Return the [x, y] coordinate for the center point of the cell that contains the specified text.  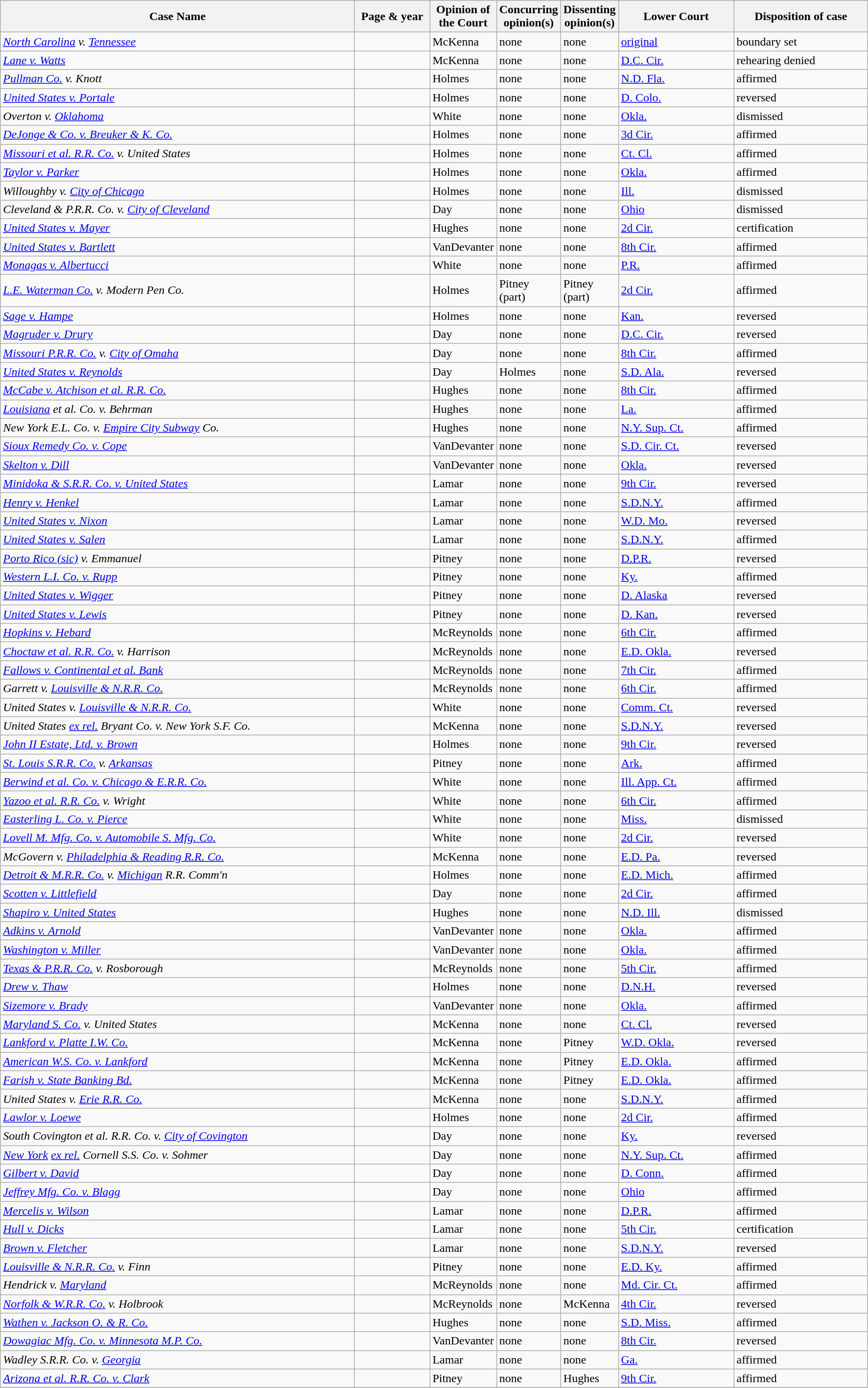
Wadley S.R.R. Co. v. Georgia [178, 1360]
Louisville & N.R.R. Co. v. Finn [178, 1267]
St. Louis S.R.R. Co. v. Arkansas [178, 763]
Lovell M. Mfg. Co. v. Automobile S. Mfg. Co. [178, 838]
Kan. [676, 316]
United States v. Wigger [178, 596]
United States v. Nixon [178, 521]
Sizemore v. Brady [178, 1005]
Scotten v. Littlefield [178, 894]
New York ex rel. Cornell S.S. Co. v. Sohmer [178, 1154]
Porto Rico (sic) v. Emmanuel [178, 558]
Overton v. Oklahoma [178, 116]
Shapiro v. United States [178, 912]
La. [676, 409]
United States ex rel. Bryant Co. v. New York S.F. Co. [178, 726]
boundary set [801, 42]
D. Alaska [676, 596]
North Carolina v. Tennessee [178, 42]
Disposition of case [801, 17]
Texas & P.R.R. Co. v. Rosborough [178, 968]
Minidoka & S.R.R. Co. v. United States [178, 483]
Detroit & M.R.R. Co. v. Michigan R.R. Comm'n [178, 875]
Berwind et al. Co. v. Chicago & E.R.R. Co. [178, 782]
Western L.I. Co. v. Rupp [178, 577]
E.D. Pa. [676, 857]
Wathen v. Jackson O. & R. Co. [178, 1322]
W.D. Mo. [676, 521]
Comm. Ct. [676, 707]
Choctaw et al. R.R. Co. v. Harrison [178, 651]
Fallows v. Continental et al. Bank [178, 670]
N.D. Fla. [676, 79]
7th Cir. [676, 670]
W.D. Okla. [676, 1043]
Lane v. Watts [178, 60]
Garrett v. Louisville & N.R.R. Co. [178, 689]
N.D. Ill. [676, 912]
Maryland S. Co. v. United States [178, 1024]
United States v. Salen [178, 539]
Ill. [676, 191]
Brown v. Fletcher [178, 1248]
Monagas v. Albertucci [178, 265]
Missouri P.R.R. Co. v. City of Omaha [178, 353]
L.E. Waterman Co. v. Modern Pen Co. [178, 291]
P.R. [676, 265]
Farish v. State Banking Bd. [178, 1080]
United States v. Reynolds [178, 372]
S.D. Ala. [676, 372]
E.D. Mich. [676, 875]
Dissenting opinion(s) [589, 17]
D. Colo. [676, 97]
Hopkins v. Hebard [178, 633]
Mercelis v. Wilson [178, 1211]
Missouri et al. R.R. Co. v. United States [178, 153]
Sioux Remedy Co. v. Cope [178, 446]
South Covington et al. R.R. Co. v. City of Covington [178, 1136]
D.N.H. [676, 987]
New York E.L. Co. v. Empire City Subway Co. [178, 428]
Magruder v. Drury [178, 335]
4th Cir. [676, 1304]
United States v. Bartlett [178, 246]
John II Estate, Ltd. v. Brown [178, 744]
Taylor v. Parker [178, 172]
McCabe v. Atchison et al. R.R. Co. [178, 390]
S.D. Miss. [676, 1322]
Skelton v. Dill [178, 465]
Easterling L. Co. v. Pierce [178, 819]
Miss. [676, 819]
Cleveland & P.R.R. Co. v. City of Cleveland [178, 209]
Arizona et al. R.R. Co. v. Clark [178, 1378]
D. Conn. [676, 1173]
3d Cir. [676, 135]
Ark. [676, 763]
D. Kan. [676, 614]
Washington v. Miller [178, 950]
Henry v. Henkel [178, 502]
Jeffrey Mfg. Co. v. Blagg [178, 1192]
Hull v. Dicks [178, 1229]
Ill. App. Ct. [676, 782]
DeJonge & Co. v. Breuker & K. Co. [178, 135]
Gilbert v. David [178, 1173]
Page & year [392, 17]
Opinion of the Court [463, 17]
Pullman Co. v. Knott [178, 79]
McGovern v. Philadelphia & Reading R.R. Co. [178, 857]
S.D. Cir. Ct. [676, 446]
United States v. Lewis [178, 614]
American W.S. Co. v. Lankford [178, 1061]
Hendrick v. Maryland [178, 1285]
rehearing denied [801, 60]
Case Name [178, 17]
Concurring opinion(s) [529, 17]
Norfolk & W.R.R. Co. v. Holbrook [178, 1304]
Willoughby v. City of Chicago [178, 191]
Ga. [676, 1360]
Lower Court [676, 17]
original [676, 42]
Dowagiac Mfg. Co. v. Minnesota M.P. Co. [178, 1341]
Sage v. Hampe [178, 316]
Drew v. Thaw [178, 987]
Adkins v. Arnold [178, 931]
E.D. Ky. [676, 1267]
Md. Cir. Ct. [676, 1285]
United States v. Portale [178, 97]
Yazoo et al. R.R. Co. v. Wright [178, 800]
Louisiana et al. Co. v. Behrman [178, 409]
United States v. Louisville & N.R.R. Co. [178, 707]
United States v. Mayer [178, 228]
United States v. Erie R.R. Co. [178, 1099]
Lawlor v. Loewe [178, 1117]
Lankford v. Platte I.W. Co. [178, 1043]
